Return [x, y] of the center of cell containing provided text 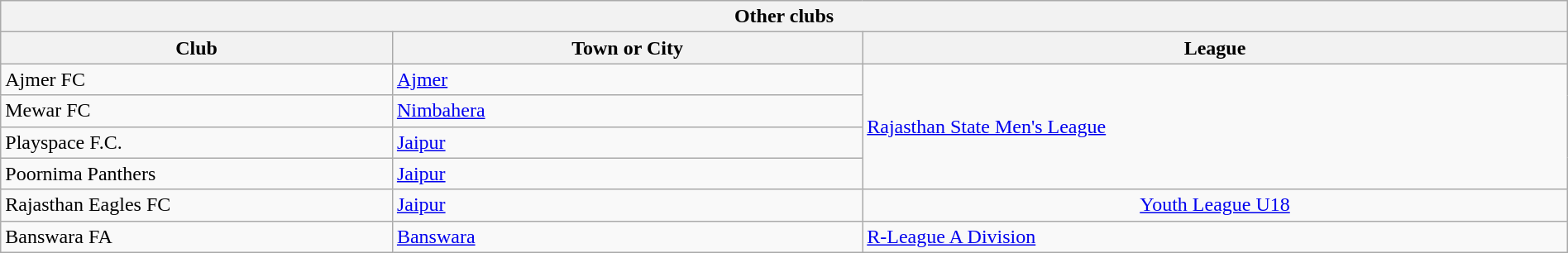
Mewar FC [197, 111]
R-League A Division [1216, 236]
Nimbahera [627, 111]
Ajmer [627, 79]
Ajmer FC [197, 79]
Other clubs [784, 17]
Banswara FA [197, 236]
Club [197, 48]
Playspace F.C. [197, 142]
Poornima Panthers [197, 174]
Rajasthan Eagles FC [197, 205]
Rajasthan State Men's League [1216, 126]
Youth League U18 [1216, 205]
League [1216, 48]
Town or City [627, 48]
Banswara [627, 236]
